Search for the cell housing the specified text and yield its (x, y) center coordinate. 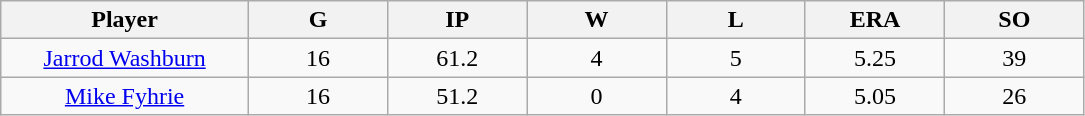
39 (1014, 58)
0 (596, 96)
W (596, 20)
G (318, 20)
Jarrod Washburn (125, 58)
61.2 (458, 58)
IP (458, 20)
L (736, 20)
Mike Fyhrie (125, 96)
5 (736, 58)
5.05 (874, 96)
5.25 (874, 58)
26 (1014, 96)
51.2 (458, 96)
ERA (874, 20)
Player (125, 20)
SO (1014, 20)
